Detect which cell encompasses the target text, then output its [X, Y] center coordinate. 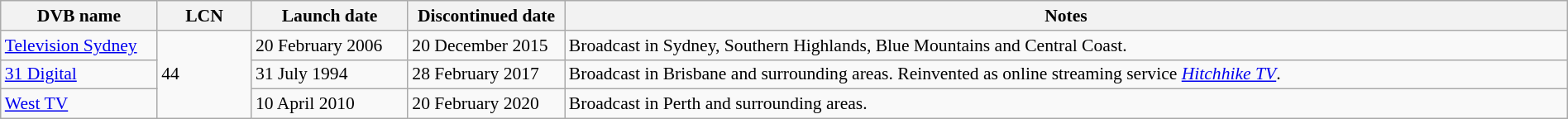
44 [204, 74]
Notes [1067, 16]
20 December 2015 [486, 45]
10 April 2010 [329, 104]
Broadcast in Perth and surrounding areas. [1067, 104]
20 February 2006 [329, 45]
Broadcast in Brisbane and surrounding areas. Reinvented as online streaming service Hitchhike TV. [1067, 74]
28 February 2017 [486, 74]
Broadcast in Sydney, Southern Highlands, Blue Mountains and Central Coast. [1067, 45]
31 July 1994 [329, 74]
DVB name [79, 16]
Launch date [329, 16]
Discontinued date [486, 16]
West TV [79, 104]
LCN [204, 16]
31 Digital [79, 74]
20 February 2020 [486, 104]
Television Sydney [79, 45]
